Scan for the cell matching the given text and deliver its (X, Y) coordinate at center. 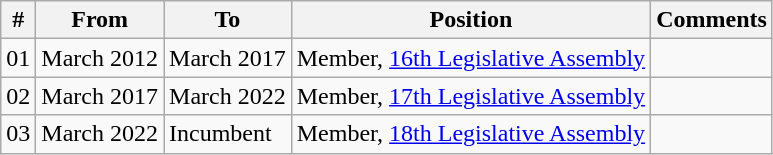
Position (470, 20)
Member, 17th Legislative Assembly (470, 96)
01 (18, 58)
March 2012 (100, 58)
Member, 16th Legislative Assembly (470, 58)
Comments (712, 20)
Incumbent (228, 134)
From (100, 20)
03 (18, 134)
To (228, 20)
02 (18, 96)
Member, 18th Legislative Assembly (470, 134)
# (18, 20)
